Identify which cell holds the provided text, then report its [X, Y] central coordinate. 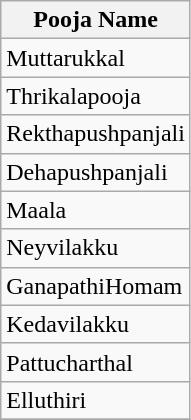
Rekthapushpanjali [96, 134]
Muttarukkal [96, 58]
GanapathiHomam [96, 286]
Dehapushpanjali [96, 172]
Kedavilakku [96, 324]
Thrikalapooja [96, 96]
Pooja Name [96, 20]
Elluthiri [96, 400]
Pattucharthal [96, 362]
Maala [96, 210]
Neyvilakku [96, 248]
